From the cell containing the given text, extract its center point as [x, y] coordinate. 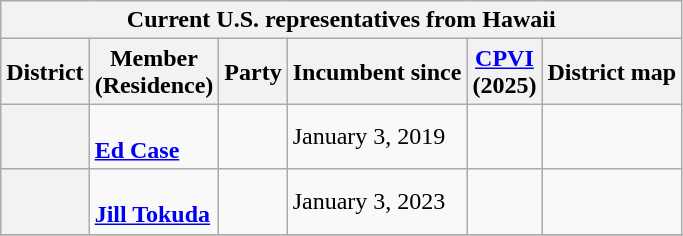
Member(Residence) [154, 72]
January 3, 2023 [377, 202]
District [45, 72]
CPVI(2025) [504, 72]
Current U.S. representatives from Hawaii [342, 20]
January 3, 2019 [377, 136]
Party [253, 72]
District map [612, 72]
Jill Tokuda [154, 202]
Incumbent since [377, 72]
Ed Case [154, 136]
